Scan for the cell matching the given text and deliver its [X, Y] coordinate at center. 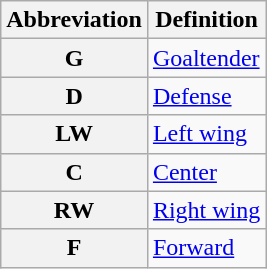
G [74, 58]
Center [206, 172]
Defense [206, 96]
D [74, 96]
C [74, 172]
Left wing [206, 134]
F [74, 248]
Definition [206, 20]
Goaltender [206, 58]
RW [74, 210]
Forward [206, 248]
LW [74, 134]
Abbreviation [74, 20]
Right wing [206, 210]
